Detect which cell encompasses the target text, then output its (X, Y) center coordinate. 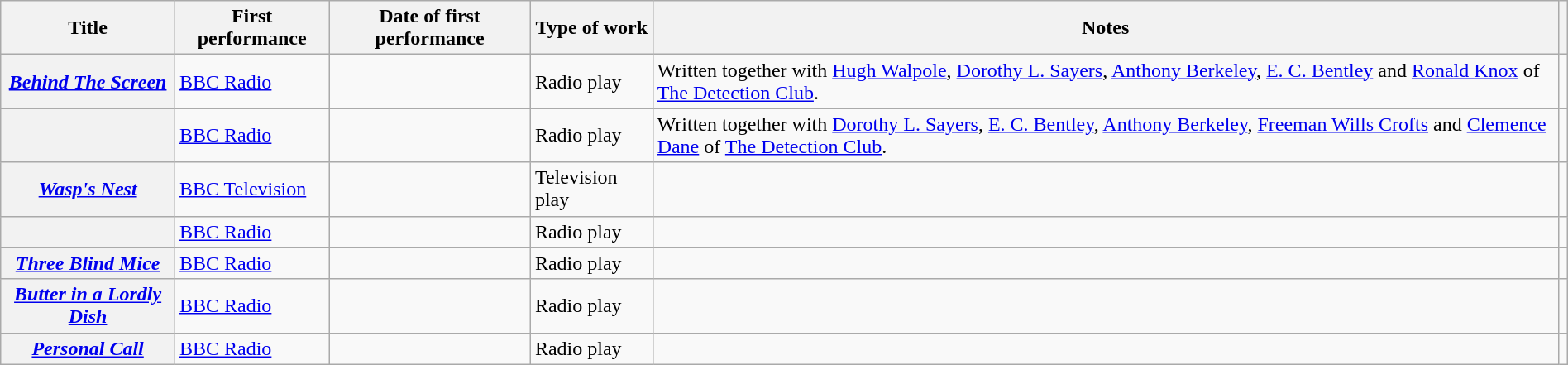
Personal Call (88, 348)
Written together with Dorothy L. Sayers, E. C. Bentley, Anthony Berkeley, Freeman Wills Crofts and Clemence Dane of The Detection Club. (1105, 136)
Behind The Screen (88, 81)
Wasp's Nest (88, 189)
Date of first performance (430, 28)
Television play (591, 189)
BBC Television (251, 189)
Title (88, 28)
Notes (1105, 28)
Butter in a Lordly Dish (88, 306)
Three Blind Mice (88, 263)
Type of work (591, 28)
First performance (251, 28)
Written together with Hugh Walpole, Dorothy L. Sayers, Anthony Berkeley, E. C. Bentley and Ronald Knox of The Detection Club. (1105, 81)
